Return the (X, Y) coordinate for the center point of the cell that contains the specified text.  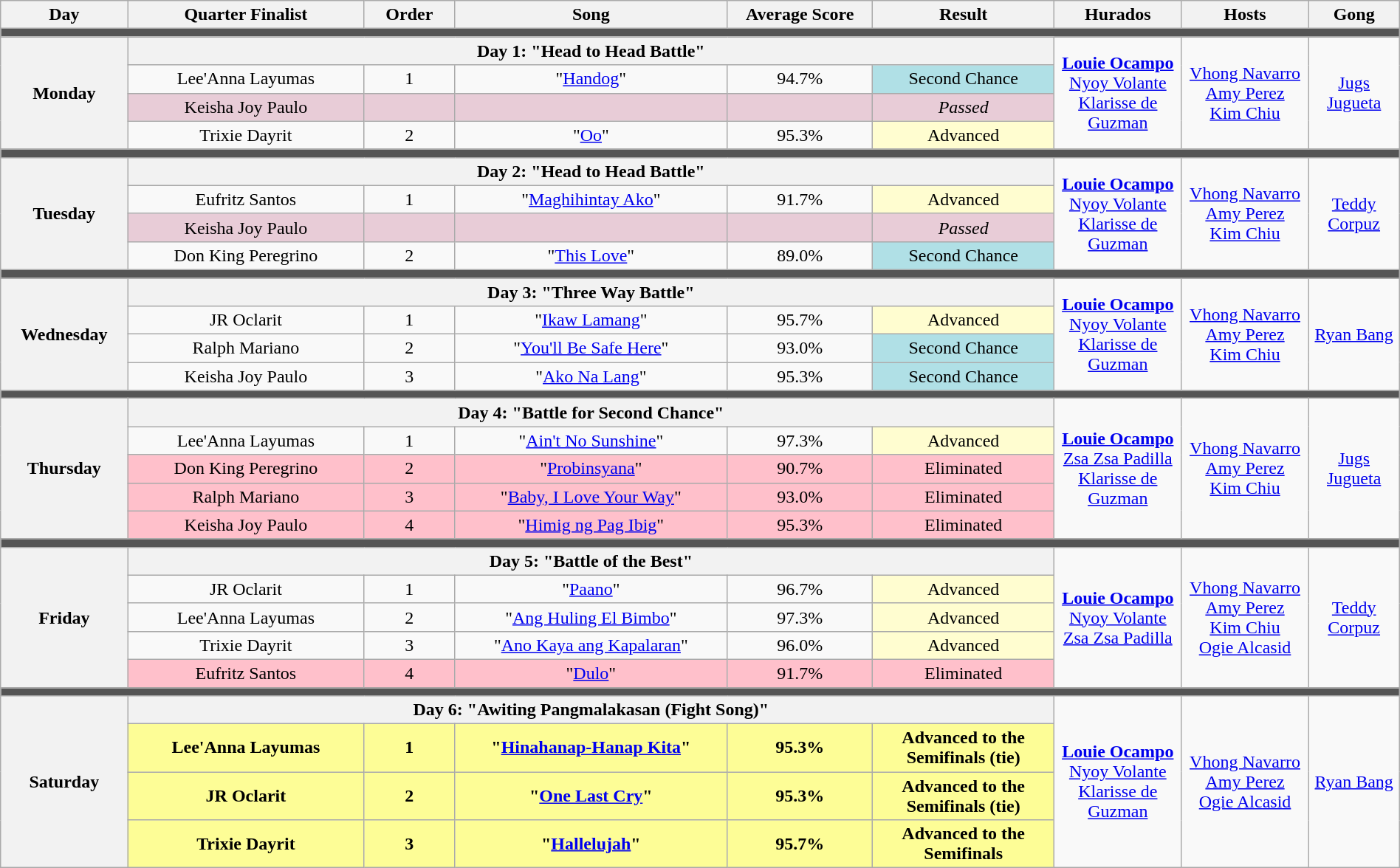
Day 2: "Head to Head Battle" (591, 171)
"Maghihintay Ako" (591, 199)
Thursday (64, 469)
"Ikaw Lamang" (591, 320)
"Probinsyana" (591, 469)
"Ang Huling El Bimbo" (591, 617)
Monday (64, 93)
"Himig ng Pag Ibig" (591, 525)
"One Last Cry" (591, 796)
94.7% (800, 79)
89.0% (800, 255)
"Ako Na Lang" (591, 376)
Song (591, 15)
"Hinahanap-Hanap Kita" (591, 748)
Result (964, 15)
Day (64, 15)
Day 6: "Awiting Pangmalakasan (Fight Song)" (591, 710)
"Baby, I Love Your Way" (591, 497)
"Ain't No Sunshine" (591, 441)
Order (409, 15)
Saturday (64, 782)
Quarter Finalist (246, 15)
Friday (64, 617)
Average Score (800, 15)
Hurados (1118, 15)
"Handog" (591, 79)
"Ano Kaya ang Kapalaran" (591, 645)
Vhong NavarroAmy PerezKim ChiuOgie Alcasid (1245, 617)
Louie OcampoNyoy VolanteZsa Zsa Padilla (1118, 617)
Wednesday (64, 334)
Hosts (1245, 15)
Gong (1354, 15)
"Paano" (591, 589)
"Hallelujah" (591, 844)
90.7% (800, 469)
"You'll Be Safe Here" (591, 348)
Day 4: "Battle for Second Chance" (591, 413)
Day 3: "Three Way Battle" (591, 292)
Day 1: "Head to Head Battle" (591, 51)
Louie OcampoZsa Zsa PadillaKlarisse de Guzman (1118, 469)
Vhong NavarroAmy PerezOgie Alcasid (1245, 782)
Day 5: "Battle of the Best" (591, 561)
"Oo" (591, 135)
Tuesday (64, 213)
"This Love" (591, 255)
"Dulo" (591, 673)
96.0% (800, 645)
96.7% (800, 589)
Advanced to the Semifinals (964, 844)
